Search for the cell housing the specified text and yield its (X, Y) center coordinate. 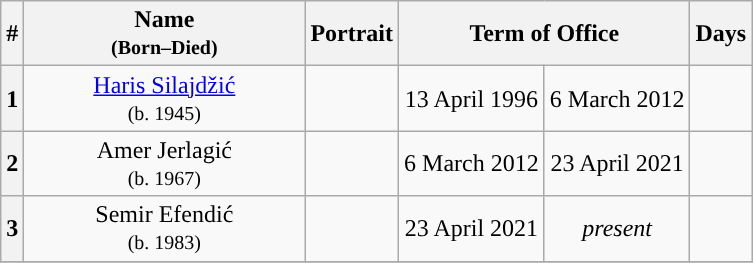
Semir Efendić(b. 1983) (164, 228)
present (617, 228)
13 April 1996 (472, 98)
Term of Office (544, 34)
Name(Born–Died) (164, 34)
Haris Silajdžić(b. 1945) (164, 98)
# (12, 34)
2 (12, 164)
1 (12, 98)
Portrait (352, 34)
3 (12, 228)
Days (721, 34)
Amer Jerlagić(b. 1967) (164, 164)
